Pinpoint the cell where the given text exists, returning its [X, Y] midpoint coordinate. 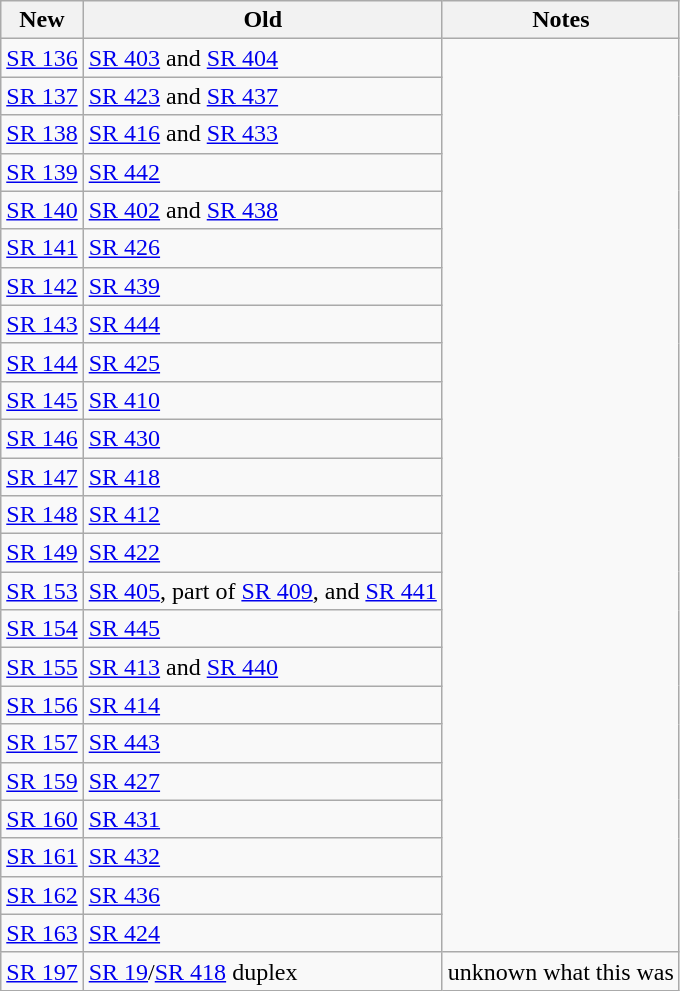
SR 197 [42, 971]
Notes [560, 20]
SR 153 [42, 591]
SR 414 [262, 705]
SR 148 [42, 515]
SR 138 [42, 134]
SR 425 [262, 362]
SR 137 [42, 96]
SR 424 [262, 933]
SR 430 [262, 438]
SR 402 and SR 438 [262, 210]
New [42, 20]
SR 142 [42, 286]
SR 444 [262, 324]
SR 445 [262, 629]
SR 19/SR 418 duplex [262, 971]
SR 412 [262, 515]
SR 413 and SR 440 [262, 667]
SR 426 [262, 248]
SR 162 [42, 895]
SR 149 [42, 553]
SR 427 [262, 781]
SR 156 [42, 705]
SR 436 [262, 895]
SR 139 [42, 172]
SR 418 [262, 477]
SR 160 [42, 819]
SR 163 [42, 933]
SR 431 [262, 819]
SR 403 and SR 404 [262, 58]
SR 141 [42, 248]
SR 161 [42, 857]
SR 423 and SR 437 [262, 96]
SR 439 [262, 286]
SR 405, part of SR 409, and SR 441 [262, 591]
SR 432 [262, 857]
SR 442 [262, 172]
SR 159 [42, 781]
SR 154 [42, 629]
SR 144 [42, 362]
SR 147 [42, 477]
SR 157 [42, 743]
SR 143 [42, 324]
SR 410 [262, 400]
Old [262, 20]
SR 422 [262, 553]
SR 443 [262, 743]
SR 416 and SR 433 [262, 134]
SR 146 [42, 438]
unknown what this was [560, 971]
SR 136 [42, 58]
SR 145 [42, 400]
SR 140 [42, 210]
SR 155 [42, 667]
